Provide the (x, y) coordinate of the cell's center where the given text is located.  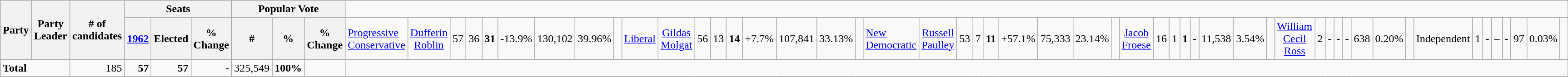
130,102 (555, 38)
Total (35, 68)
Popular Vote (289, 9)
Gildas Molgat (676, 38)
0.03% (1543, 38)
-13.9% (516, 38)
53 (965, 38)
185 (97, 68)
Russell Paulley (938, 38)
638 (1362, 38)
11,538 (1216, 38)
% (288, 38)
# (252, 38)
# ofcandidates (97, 30)
13 (719, 38)
1962 (138, 38)
Dufferin Roblin (429, 38)
Seats (178, 9)
31 (490, 38)
7 (978, 38)
36 (474, 38)
+57.1% (1019, 38)
Liberal (640, 38)
Progressive Conservative (377, 38)
16 (1161, 38)
Party Leader (50, 30)
0.20% (1389, 38)
23.14% (1092, 38)
100% (288, 68)
75,333 (1055, 38)
Party (16, 30)
– (1497, 38)
3.54% (1250, 38)
14 (734, 38)
New Democratic (891, 38)
39.96% (594, 38)
33.13% (836, 38)
Independent (1443, 38)
56 (702, 38)
107,841 (797, 38)
+7.7% (760, 38)
2 (1320, 38)
Elected (171, 38)
325,549 (252, 68)
97 (1518, 38)
11 (991, 38)
Jacob Froese (1136, 38)
William Cecil Ross (1295, 38)
